Detect which cell encompasses the target text, then output its [X, Y] center coordinate. 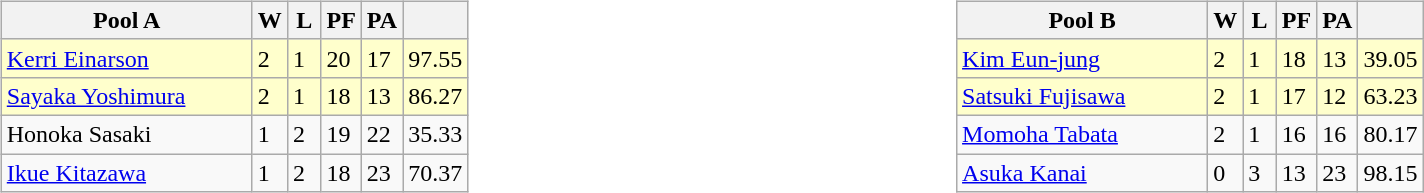
63.23 [1390, 96]
97.55 [436, 58]
Asuka Kanai [1082, 173]
35.33 [436, 134]
12 [1338, 96]
Momoha Tabata [1082, 134]
Sayaka Yoshimura [126, 96]
Honoka Sasaki [126, 134]
20 [341, 58]
0 [1226, 173]
Kim Eun-jung [1082, 58]
19 [341, 134]
80.17 [1390, 134]
Kerri Einarson [126, 58]
22 [382, 134]
Pool B [1082, 20]
Pool A [126, 20]
98.15 [1390, 173]
3 [1260, 173]
Ikue Kitazawa [126, 173]
86.27 [436, 96]
39.05 [1390, 58]
70.37 [436, 173]
Satsuki Fujisawa [1082, 96]
